Identify which cell holds the provided text, then report its [x, y] central coordinate. 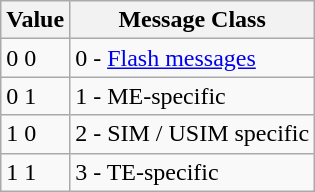
2 - SIM / USIM specific [192, 134]
1 1 [36, 172]
0 - Flash messages [192, 58]
Message Class [192, 20]
0 1 [36, 96]
1 - ME-specific [192, 96]
0 0 [36, 58]
3 - TE-specific [192, 172]
Value [36, 20]
1 0 [36, 134]
